Find where the given text appears and provide that cell's center as (x, y) coordinate. 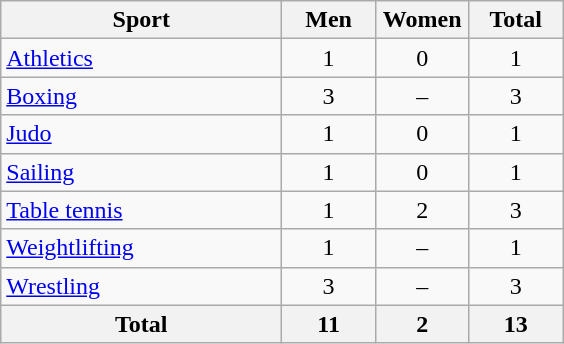
Sailing (142, 172)
11 (329, 324)
Men (329, 20)
Women (422, 20)
Table tennis (142, 210)
13 (516, 324)
Judo (142, 134)
Athletics (142, 58)
Sport (142, 20)
Boxing (142, 96)
Wrestling (142, 286)
Weightlifting (142, 248)
